Determine the [X, Y] coordinate at the center of the cell enclosing the given text.  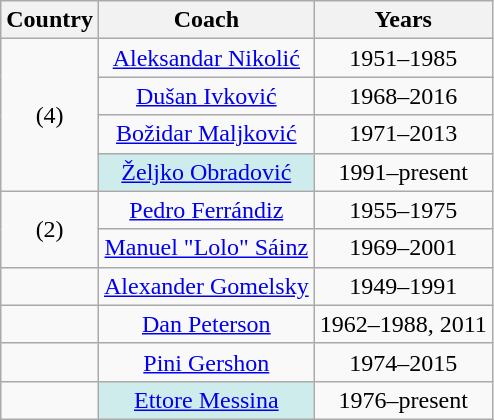
Alexander Gomelsky [206, 286]
Ettore Messina [206, 400]
Country [50, 20]
Željko Obradović [206, 172]
Pedro Ferrándiz [206, 210]
Dušan Ivković [206, 96]
Božidar Maljković [206, 134]
1971–2013 [403, 134]
1969–2001 [403, 248]
1962–1988, 2011 [403, 324]
Manuel "Lolo" Sáinz [206, 248]
Years [403, 20]
(2) [50, 229]
Dan Peterson [206, 324]
1955–1975 [403, 210]
1974–2015 [403, 362]
(4) [50, 115]
1976–present [403, 400]
1949–1991 [403, 286]
1951–1985 [403, 58]
Aleksandar Nikolić [206, 58]
1968–2016 [403, 96]
Pini Gershon [206, 362]
1991–present [403, 172]
Coach [206, 20]
